Detect which cell encompasses the target text, then output its [X, Y] center coordinate. 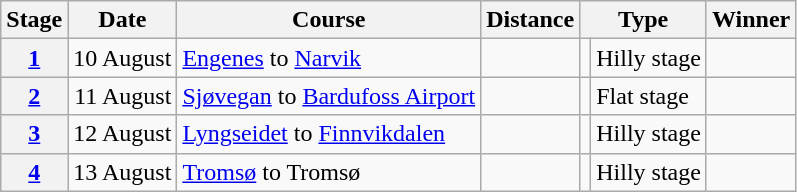
Distance [530, 20]
Lyngseidet to Finnvikdalen [329, 134]
1 [34, 58]
13 August [122, 172]
2 [34, 96]
Type [644, 20]
11 August [122, 96]
4 [34, 172]
Date [122, 20]
Engenes to Narvik [329, 58]
12 August [122, 134]
Course [329, 20]
Sjøvegan to Bardufoss Airport [329, 96]
Stage [34, 20]
Flat stage [649, 96]
Winner [750, 20]
3 [34, 134]
Tromsø to Tromsø [329, 172]
10 August [122, 58]
